Locate the cell with the specified text and output its [X, Y] center coordinate. 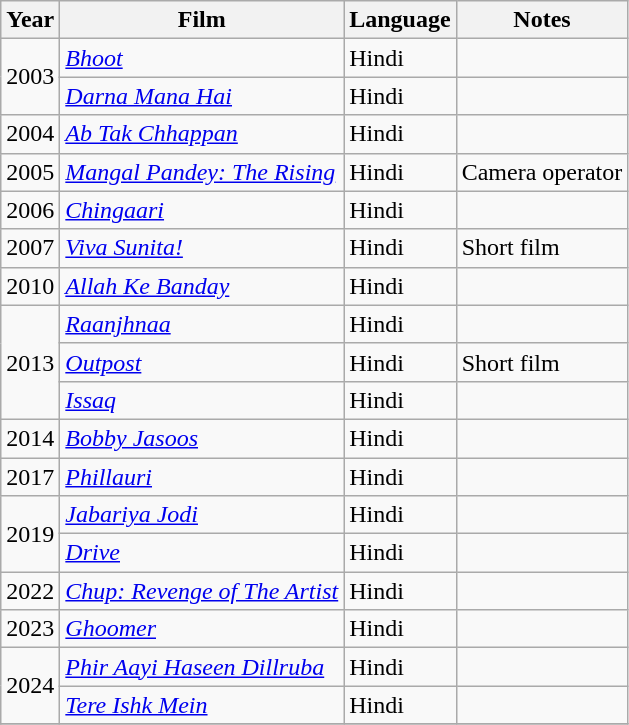
Allah Ke Banday [202, 286]
2003 [30, 77]
Mangal Pandey: The Rising [202, 172]
Year [30, 20]
2019 [30, 534]
Darna Mana Hai [202, 96]
2010 [30, 286]
2005 [30, 172]
Outpost [202, 362]
Chup: Revenge of The Artist [202, 591]
Issaq [202, 400]
Bobby Jasoos [202, 438]
Film [202, 20]
Raanjhnaa [202, 324]
Jabariya Jodi [202, 515]
Viva Sunita! [202, 248]
2013 [30, 362]
Drive [202, 553]
2014 [30, 438]
Notes [542, 20]
Bhoot [202, 58]
2022 [30, 591]
Ab Tak Chhappan [202, 134]
2017 [30, 477]
Language [400, 20]
Ghoomer [202, 629]
Chingaari [202, 210]
2004 [30, 134]
Tere Ishk Mein [202, 705]
2024 [30, 686]
Camera operator [542, 172]
Phir Aayi Haseen Dillruba [202, 667]
2023 [30, 629]
Phillauri [202, 477]
2006 [30, 210]
2007 [30, 248]
